For the text-containing cell, return its midpoint in (X, Y) coordinate format. 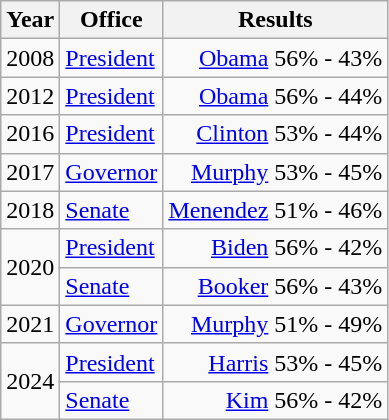
Office (112, 20)
Murphy 51% - 49% (276, 324)
2020 (30, 267)
2021 (30, 324)
2017 (30, 172)
Kim 56% - 42% (276, 400)
2016 (30, 134)
Biden 56% - 42% (276, 248)
2024 (30, 381)
2008 (30, 58)
2018 (30, 210)
Booker 56% - 43% (276, 286)
Murphy 53% - 45% (276, 172)
Harris 53% - 45% (276, 362)
Obama 56% - 44% (276, 96)
Clinton 53% - 44% (276, 134)
2012 (30, 96)
Obama 56% - 43% (276, 58)
Year (30, 20)
Results (276, 20)
Menendez 51% - 46% (276, 210)
